Provide the (X, Y) coordinate of the cell's center where the given text is located.  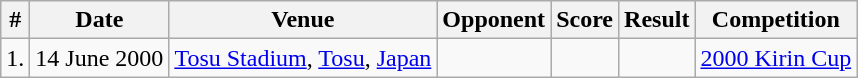
1. (16, 58)
2000 Kirin Cup (776, 58)
Competition (776, 20)
14 June 2000 (100, 58)
Tosu Stadium, Tosu, Japan (303, 58)
Score (585, 20)
Date (100, 20)
Opponent (494, 20)
Venue (303, 20)
# (16, 20)
Result (657, 20)
